For the text-containing cell, return its midpoint in [x, y] coordinate format. 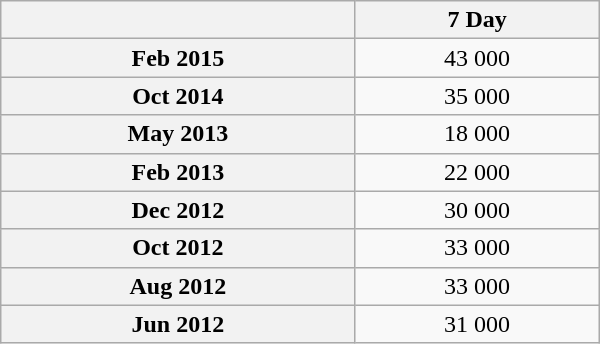
Feb 2013 [178, 172]
30 000 [477, 210]
May 2013 [178, 134]
Feb 2015 [178, 58]
35 000 [477, 96]
Oct 2014 [178, 96]
18 000 [477, 134]
Dec 2012 [178, 210]
Oct 2012 [178, 248]
Jun 2012 [178, 324]
22 000 [477, 172]
7 Day [477, 20]
43 000 [477, 58]
31 000 [477, 324]
Aug 2012 [178, 286]
